Scan for the cell matching the given text and deliver its (x, y) coordinate at center. 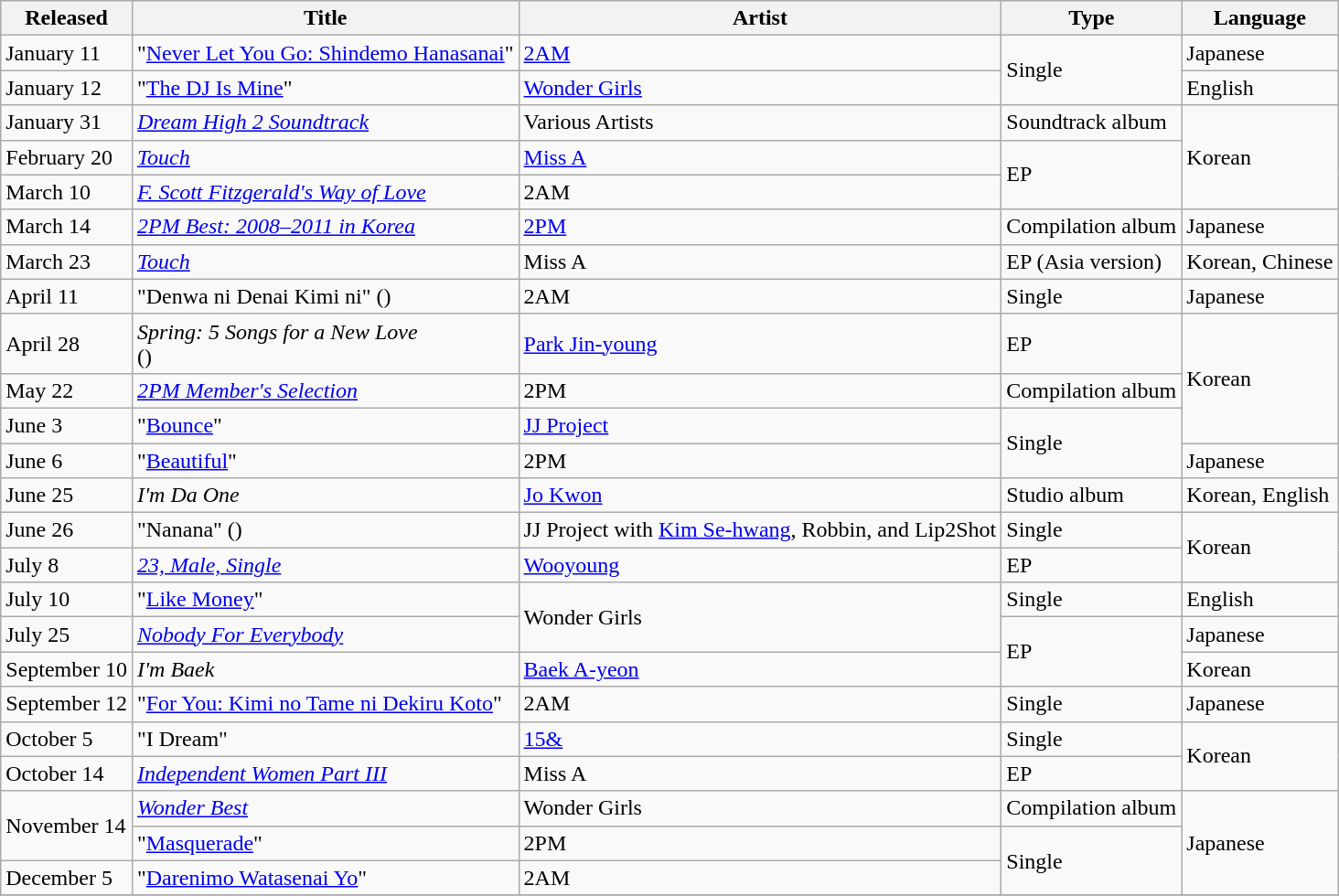
Soundtrack album (1092, 123)
"Bounce" (326, 425)
February 20 (67, 157)
Dream High 2 Soundtrack (326, 123)
Nobody For Everybody (326, 635)
"Like Money" (326, 600)
"For You: Kimi no Tame ni Dekiru Koto" (326, 704)
Released (67, 18)
Korean, English (1260, 496)
"The DJ Is Mine" (326, 88)
April 11 (67, 296)
Independent Women Part III (326, 773)
"Denwa ni Denai Kimi ni" () (326, 296)
"Nanana" () (326, 530)
July 8 (67, 565)
2PM Member's Selection (326, 390)
June 6 (67, 460)
I'm Da One (326, 496)
Title (326, 18)
Park Jin-young (760, 344)
I'm Baek (326, 669)
Language (1260, 18)
March 23 (67, 261)
October 5 (67, 739)
"Never Let You Go: Shindemo Hanasanai" (326, 53)
Wonder Best (326, 808)
"Darenimo Watasenai Yo" (326, 878)
June 26 (67, 530)
January 31 (67, 123)
"Masquerade" (326, 843)
Korean, Chinese (1260, 261)
Baek A-yeon (760, 669)
September 10 (67, 669)
"I Dream" (326, 739)
Studio album (1092, 496)
June 25 (67, 496)
F. Scott Fitzgerald's Way of Love (326, 192)
April 28 (67, 344)
Various Artists (760, 123)
EP (Asia version) (1092, 261)
JJ Project with Kim Se-hwang, Robbin, and Lip2Shot (760, 530)
July 25 (67, 635)
JJ Project (760, 425)
Artist (760, 18)
May 22 (67, 390)
23, Male, Single (326, 565)
Type (1092, 18)
March 10 (67, 192)
June 3 (67, 425)
2PM Best: 2008–2011 in Korea (326, 227)
Wooyoung (760, 565)
March 14 (67, 227)
Jo Kwon (760, 496)
December 5 (67, 878)
September 12 (67, 704)
"Beautiful" (326, 460)
October 14 (67, 773)
Spring: 5 Songs for a New Love() (326, 344)
July 10 (67, 600)
January 11 (67, 53)
November 14 (67, 826)
15& (760, 739)
January 12 (67, 88)
